Identify which cell holds the provided text, then report its [X, Y] central coordinate. 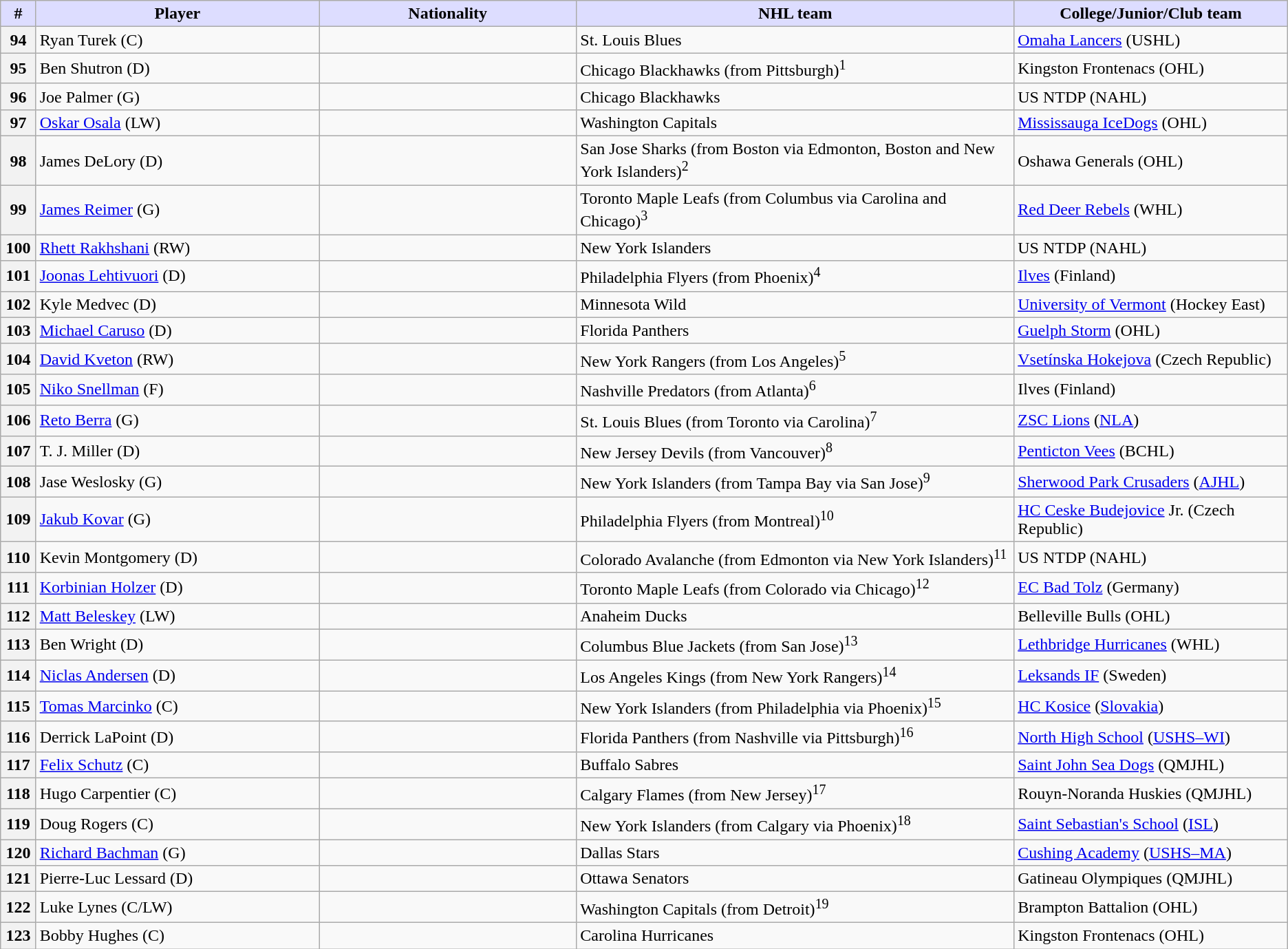
David Kveton (RW) [178, 359]
104 [18, 359]
106 [18, 421]
Joonas Lehtivuori (D) [178, 277]
103 [18, 330]
Kyle Medvec (D) [178, 304]
Saint John Sea Dogs (QMJHL) [1151, 765]
Philadelphia Flyers (from Montreal)10 [795, 519]
Rouyn-Noranda Huskies (QMJHL) [1151, 794]
105 [18, 390]
Guelph Storm (OHL) [1151, 330]
College/Junior/Club team [1151, 14]
Sherwood Park Crusaders (AJHL) [1151, 482]
Saint Sebastian's School (ISL) [1151, 824]
EC Bad Tolz (Germany) [1151, 588]
121 [18, 879]
San Jose Sharks (from Boston via Edmonton, Boston and New York Islanders)2 [795, 161]
Penticton Vees (BCHL) [1151, 451]
119 [18, 824]
Red Deer Rebels (WHL) [1151, 210]
Minnesota Wild [795, 304]
Florida Panthers (from Nashville via Pittsburgh)16 [795, 736]
Tomas Marcinko (C) [178, 706]
115 [18, 706]
Nashville Predators (from Atlanta)6 [795, 390]
95 [18, 69]
Omaha Lancers (USHL) [1151, 40]
Carolina Hurricanes [795, 935]
113 [18, 644]
Doug Rogers (C) [178, 824]
114 [18, 676]
Washington Capitals [795, 122]
108 [18, 482]
110 [18, 557]
ZSC Lions (NLA) [1151, 421]
James DeLory (D) [178, 161]
111 [18, 588]
Florida Panthers [795, 330]
University of Vermont (Hockey East) [1151, 304]
Michael Caruso (D) [178, 330]
Ryan Turek (C) [178, 40]
Hugo Carpentier (C) [178, 794]
New Jersey Devils (from Vancouver)8 [795, 451]
Jase Weslosky (G) [178, 482]
99 [18, 210]
Gatineau Olympiques (QMJHL) [1151, 879]
New York Islanders (from Tampa Bay via San Jose)9 [795, 482]
Anaheim Ducks [795, 616]
Ottawa Senators [795, 879]
Colorado Avalanche (from Edmonton via New York Islanders)11 [795, 557]
Matt Beleskey (LW) [178, 616]
Columbus Blue Jackets (from San Jose)13 [795, 644]
Joe Palmer (G) [178, 96]
Oskar Osala (LW) [178, 122]
New York Islanders [795, 248]
Player [178, 14]
102 [18, 304]
New York Islanders (from Philadelphia via Phoenix)15 [795, 706]
Jakub Kovar (G) [178, 519]
Richard Bachman (G) [178, 853]
Buffalo Sabres [795, 765]
Niko Snellman (F) [178, 390]
112 [18, 616]
96 [18, 96]
118 [18, 794]
Rhett Rakhshani (RW) [178, 248]
HC Ceske Budejovice Jr. (Czech Republic) [1151, 519]
HC Kosice (Slovakia) [1151, 706]
New York Rangers (from Los Angeles)5 [795, 359]
Reto Berra (G) [178, 421]
St. Louis Blues [795, 40]
100 [18, 248]
101 [18, 277]
Derrick LaPoint (D) [178, 736]
North High School (USHS–WI) [1151, 736]
Calgary Flames (from New Jersey)17 [795, 794]
Chicago Blackhawks [795, 96]
Brampton Battalion (OHL) [1151, 907]
James Reimer (G) [178, 210]
Kevin Montgomery (D) [178, 557]
T. J. Miller (D) [178, 451]
123 [18, 935]
107 [18, 451]
Korbinian Holzer (D) [178, 588]
Toronto Maple Leafs (from Colorado via Chicago)12 [795, 588]
Oshawa Generals (OHL) [1151, 161]
Belleville Bulls (OHL) [1151, 616]
109 [18, 519]
Vsetínska Hokejova (Czech Republic) [1151, 359]
Nationality [448, 14]
120 [18, 853]
Ben Wright (D) [178, 644]
117 [18, 765]
Los Angeles Kings (from New York Rangers)14 [795, 676]
Philadelphia Flyers (from Phoenix)4 [795, 277]
94 [18, 40]
# [18, 14]
NHL team [795, 14]
122 [18, 907]
Dallas Stars [795, 853]
Leksands IF (Sweden) [1151, 676]
Luke Lynes (C/LW) [178, 907]
98 [18, 161]
Chicago Blackhawks (from Pittsburgh)1 [795, 69]
Bobby Hughes (C) [178, 935]
97 [18, 122]
116 [18, 736]
Toronto Maple Leafs (from Columbus via Carolina and Chicago)3 [795, 210]
Pierre-Luc Lessard (D) [178, 879]
Mississauga IceDogs (OHL) [1151, 122]
Cushing Academy (USHS–MA) [1151, 853]
Niclas Andersen (D) [178, 676]
St. Louis Blues (from Toronto via Carolina)7 [795, 421]
Ben Shutron (D) [178, 69]
New York Islanders (from Calgary via Phoenix)18 [795, 824]
Washington Capitals (from Detroit)19 [795, 907]
Felix Schutz (C) [178, 765]
Lethbridge Hurricanes (WHL) [1151, 644]
